From the cell containing the given text, extract its center point as (x, y) coordinate. 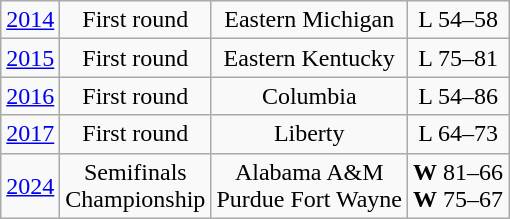
2016 (30, 96)
W 81–66W 75–67 (458, 186)
2014 (30, 20)
Columbia (310, 96)
L 54–86 (458, 96)
L 75–81 (458, 58)
Eastern Kentucky (310, 58)
2024 (30, 186)
Liberty (310, 134)
SemifinalsChampionship (136, 186)
L 54–58 (458, 20)
2017 (30, 134)
Alabama A&MPurdue Fort Wayne (310, 186)
L 64–73 (458, 134)
Eastern Michigan (310, 20)
2015 (30, 58)
